Output the (x, y) coordinate of the center of the cell containing the given text.  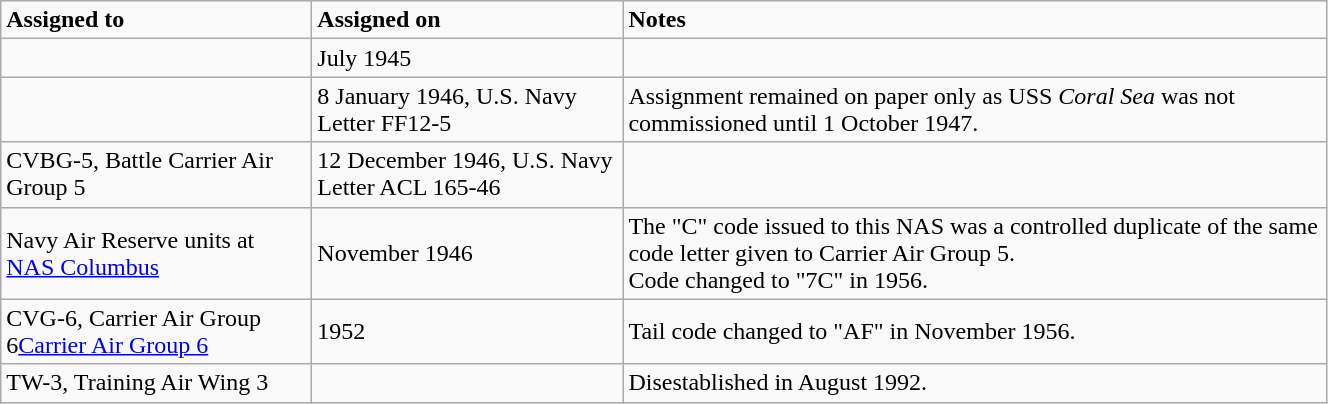
Disestablished in August 1992. (975, 383)
The "C" code issued to this NAS was a controlled duplicate of the same code letter given to Carrier Air Group 5.Code changed to "7C" in 1956. (975, 253)
Assignment remained on paper only as USS Coral Sea was not commissioned until 1 October 1947. (975, 110)
Tail code changed to "AF" in November 1956. (975, 332)
CVG-6, Carrier Air Group 6Carrier Air Group 6 (156, 332)
November 1946 (468, 253)
Notes (975, 20)
Navy Air Reserve units at NAS Columbus (156, 253)
8 January 1946, U.S. Navy Letter FF12-5 (468, 110)
1952 (468, 332)
12 December 1946, U.S. Navy Letter ACL 165-46 (468, 174)
TW-3, Training Air Wing 3 (156, 383)
CVBG-5, Battle Carrier Air Group 5 (156, 174)
Assigned to (156, 20)
July 1945 (468, 58)
Assigned on (468, 20)
